For the text-containing cell, return its midpoint in [X, Y] coordinate format. 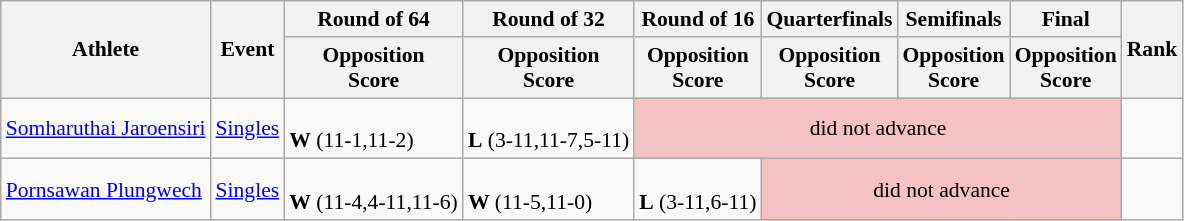
Rank [1152, 50]
Round of 16 [698, 19]
W (11-5,11-0) [548, 190]
Somharuthai Jaroensiri [106, 128]
Round of 64 [374, 19]
L (3-11,6-11) [698, 190]
L (3-11,11-7,5-11) [548, 128]
Event [248, 50]
Athlete [106, 50]
Round of 32 [548, 19]
Quarterfinals [829, 19]
Pornsawan Plungwech [106, 190]
Semifinals [954, 19]
W (11-1,11-2) [374, 128]
Final [1066, 19]
W (11-4,4-11,11-6) [374, 190]
